Identify which cell holds the provided text, then report its [X, Y] central coordinate. 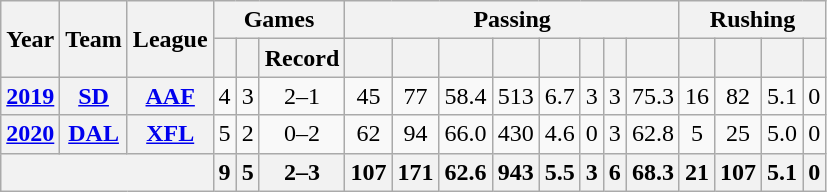
Year [30, 39]
9 [224, 172]
21 [696, 172]
16 [696, 96]
AAF [170, 96]
4 [224, 96]
League [170, 39]
68.3 [652, 172]
2–3 [302, 172]
6.7 [560, 96]
62.6 [466, 172]
6 [614, 172]
513 [516, 96]
94 [416, 134]
62 [368, 134]
2–1 [302, 96]
4.6 [560, 134]
SD [94, 96]
430 [516, 134]
2020 [30, 134]
5.0 [782, 134]
2 [248, 134]
943 [516, 172]
58.4 [466, 96]
66.0 [466, 134]
75.3 [652, 96]
82 [738, 96]
5.5 [560, 172]
Record [302, 58]
DAL [94, 134]
Passing [512, 20]
Team [94, 39]
77 [416, 96]
45 [368, 96]
Rushing [752, 20]
0–2 [302, 134]
2019 [30, 96]
25 [738, 134]
62.8 [652, 134]
XFL [170, 134]
171 [416, 172]
Games [279, 20]
